Determine the [x, y] coordinate at the center of the cell enclosing the given text.  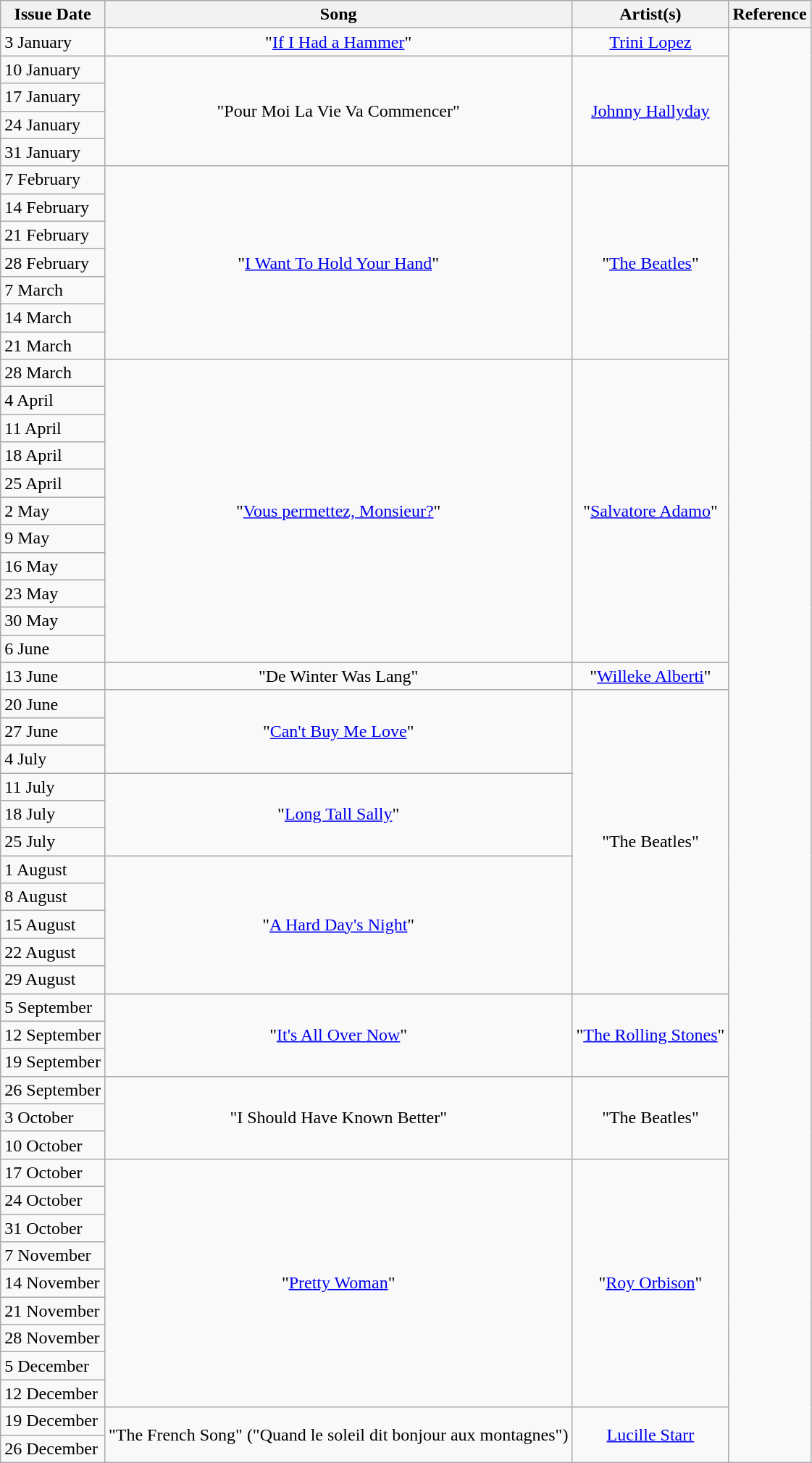
16 May [53, 566]
28 November [53, 1338]
24 January [53, 125]
7 February [53, 180]
9 May [53, 538]
24 October [53, 1200]
27 June [53, 731]
25 April [53, 483]
30 May [53, 621]
Reference [769, 14]
10 January [53, 70]
28 February [53, 262]
"Willeke Alberti" [650, 676]
29 August [53, 980]
Artist(s) [650, 14]
21 March [53, 346]
"A Hard Day's Night" [338, 925]
14 March [53, 317]
"Roy Orbison" [650, 1283]
Trini Lopez [650, 42]
"Pretty Woman" [338, 1283]
10 October [53, 1145]
19 December [53, 1421]
"De Winter Was Lang" [338, 676]
Johnny Hallyday [650, 111]
7 March [53, 290]
"Vous permettez, Monsieur?" [338, 512]
18 April [53, 456]
4 July [53, 759]
28 March [53, 373]
5 December [53, 1366]
5 September [53, 1007]
31 October [53, 1228]
23 May [53, 593]
21 February [53, 235]
"Long Tall Sally" [338, 814]
20 June [53, 704]
"I Want To Hold Your Hand" [338, 262]
Lucille Starr [650, 1435]
1 August [53, 870]
25 July [53, 842]
22 August [53, 952]
"Pour Moi La Vie Va Commencer" [338, 111]
2 May [53, 511]
"I Should Have Known Better" [338, 1117]
26 December [53, 1449]
4 April [53, 401]
17 January [53, 97]
12 September [53, 1035]
14 November [53, 1283]
"The French Song" ("Quand le soleil dit bonjour aux montagnes") [338, 1435]
31 January [53, 152]
8 August [53, 897]
3 January [53, 42]
Song [338, 14]
18 July [53, 814]
"Salvatore Adamo" [650, 512]
12 December [53, 1393]
14 February [53, 207]
3 October [53, 1117]
11 April [53, 428]
21 November [53, 1311]
"Can't Buy Me Love" [338, 731]
"If I Had a Hammer" [338, 42]
11 July [53, 786]
13 June [53, 676]
26 September [53, 1090]
7 November [53, 1256]
17 October [53, 1172]
"It's All Over Now" [338, 1035]
"The Rolling Stones" [650, 1035]
6 June [53, 649]
15 August [53, 925]
19 September [53, 1062]
Issue Date [53, 14]
